Identify which cell holds the provided text, then report its (x, y) central coordinate. 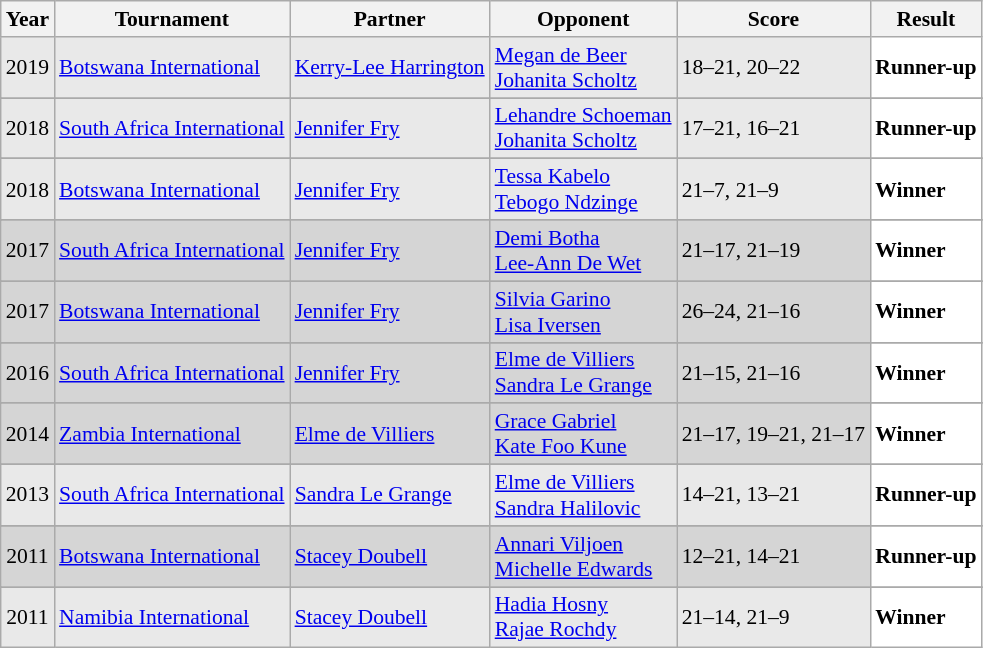
18–21, 20–22 (774, 68)
2019 (28, 68)
14–21, 13–21 (774, 496)
2013 (28, 496)
Opponent (584, 19)
Sandra Le Grange (390, 496)
Elme de Villiers (390, 434)
Partner (390, 19)
Year (28, 19)
Namibia International (172, 618)
21–14, 21–9 (774, 618)
Lehandre Schoeman Johanita Scholtz (584, 128)
Demi Botha Lee-Ann De Wet (584, 250)
21–17, 21–19 (774, 250)
2016 (28, 372)
21–7, 21–9 (774, 190)
Megan de Beer Johanita Scholtz (584, 68)
12–21, 14–21 (774, 556)
Silvia Garino Lisa Iversen (584, 312)
Hadia Hosny Rajae Rochdy (584, 618)
Tournament (172, 19)
Zambia International (172, 434)
21–15, 21–16 (774, 372)
26–24, 21–16 (774, 312)
21–17, 19–21, 21–17 (774, 434)
2014 (28, 434)
Elme de Villiers Sandra Halilovic (584, 496)
Annari Viljoen Michelle Edwards (584, 556)
17–21, 16–21 (774, 128)
Grace Gabriel Kate Foo Kune (584, 434)
Result (926, 19)
Score (774, 19)
Elme de Villiers Sandra Le Grange (584, 372)
Tessa Kabelo Tebogo Ndzinge (584, 190)
Kerry-Lee Harrington (390, 68)
